Find where the given text appears and provide that cell's center as [X, Y] coordinate. 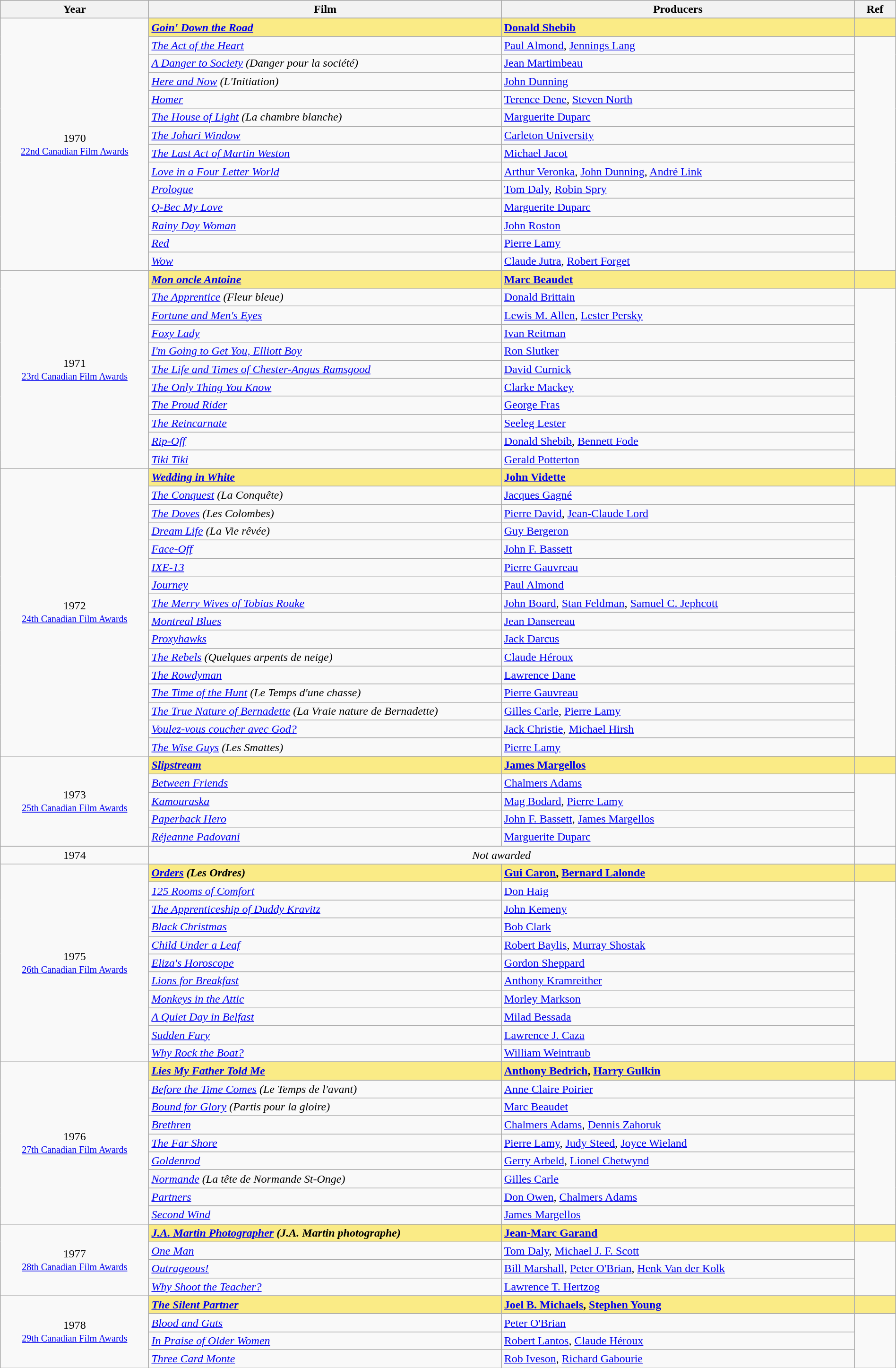
197022nd Canadian Film Awards [75, 145]
Donald Shebib, Bennett Fode [678, 441]
Pierre Lamy, Judy Steed, Joyce Wieland [678, 1143]
Rip-Off [325, 441]
Jean-Marc Garand [678, 1233]
Here and Now (L'Initiation) [325, 81]
Film [325, 9]
197123rd Canadian Film Awards [75, 370]
Gerald Potterton [678, 459]
The Only Thing You Know [325, 387]
Bound for Glory (Partis pour la gloire) [325, 1107]
Chalmers Adams [678, 783]
Gordon Sheppard [678, 963]
Jacques Gagné [678, 495]
John F. Bassett, James Margellos [678, 819]
Montreal Blues [325, 621]
Gerry Arbeld, Lionel Chetwynd [678, 1161]
Anthony Kramreither [678, 981]
Tiki Tiki [325, 459]
Paul Almond [678, 585]
197325th Canadian Film Awards [75, 801]
Don Owen, Chalmers Adams [678, 1197]
Gilles Carle, Pierre Lamy [678, 711]
Robert Lantos, Claude Héroux [678, 1341]
Face-Off [325, 549]
Don Haig [678, 891]
Foxy Lady [325, 333]
John Kemeny [678, 909]
Gilles Carle [678, 1179]
The House of Light (La chambre blanche) [325, 117]
Seeleg Lester [678, 423]
Tom Daly, Michael J. F. Scott [678, 1251]
The Time of the Hunt (Le Temps d'une chasse) [325, 693]
Jack Christie, Michael Hirsh [678, 729]
Year [75, 9]
A Danger to Society (Danger pour la société) [325, 63]
Anthony Bedrich, Harry Gulkin [678, 1071]
John Board, Stan Feldman, Samuel C. Jephcott [678, 603]
Ron Slutker [678, 351]
Partners [325, 1197]
Morley Markson [678, 999]
Ref [875, 9]
One Man [325, 1251]
Orders (Les Ordres) [325, 873]
Not awarded [502, 855]
Bob Clark [678, 927]
Outrageous! [325, 1269]
Love in a Four Letter World [325, 171]
Goin' Down the Road [325, 27]
William Weintraub [678, 1053]
Milad Bessada [678, 1017]
The Rowdyman [325, 675]
A Quiet Day in Belfast [325, 1017]
The Silent Partner [325, 1305]
Child Under a Leaf [325, 945]
Fortune and Men's Eyes [325, 315]
Anne Claire Poirier [678, 1089]
Terence Dene, Steven North [678, 99]
1974 [75, 855]
Clarke Mackey [678, 387]
Black Christmas [325, 927]
The Doves (Les Colombes) [325, 513]
The Far Shore [325, 1143]
Q-Bec My Love [325, 207]
The Merry Wives of Tobias Rouke [325, 603]
Second Wind [325, 1215]
John Vidette [678, 477]
Guy Bergeron [678, 531]
Three Card Monte [325, 1359]
Jack Darcus [678, 639]
John Dunning [678, 81]
Before the Time Comes (Le Temps de l'avant) [325, 1089]
Réjeanne Padovani [325, 837]
Arthur Veronka, John Dunning, André Link [678, 171]
Homer [325, 99]
Kamouraska [325, 801]
I'm Going to Get You, Elliott Boy [325, 351]
The Last Act of Martin Weston [325, 153]
Mon oncle Antoine [325, 279]
Carleton University [678, 135]
The Johari Window [325, 135]
Bill Marshall, Peter O'Brian, Henk Van der Kolk [678, 1269]
Monkeys in the Attic [325, 999]
Eliza's Horoscope [325, 963]
The True Nature of Bernadette (La Vraie nature de Bernadette) [325, 711]
Robert Baylis, Murray Shostak [678, 945]
Pierre David, Jean-Claude Lord [678, 513]
Lawrence T. Hertzog [678, 1287]
George Fras [678, 405]
Paperback Hero [325, 819]
Donald Shebib [678, 27]
Lewis M. Allen, Lester Persky [678, 315]
The Apprentice (Fleur bleue) [325, 297]
197829th Canadian Film Awards [75, 1332]
Why Rock the Boat? [325, 1053]
The Life and Times of Chester-Angus Ramsgood [325, 369]
IXE-13 [325, 567]
Red [325, 243]
Sudden Fury [325, 1035]
197728th Canadian Film Awards [75, 1260]
Lies My Father Told Me [325, 1071]
Goldenrod [325, 1161]
Mag Bodard, Pierre Lamy [678, 801]
Dream Life (La Vie rêvée) [325, 531]
Slipstream [325, 765]
Joel B. Michaels, Stephen Young [678, 1305]
Between Friends [325, 783]
Jean Martimbeau [678, 63]
Paul Almond, Jennings Lang [678, 45]
The Wise Guys (Les Smattes) [325, 747]
Producers [678, 9]
Rainy Day Woman [325, 225]
197224th Canadian Film Awards [75, 612]
Normande (La tête de Normande St-Onge) [325, 1179]
Donald Brittain [678, 297]
Prologue [325, 189]
Wow [325, 261]
Proxyhawks [325, 639]
Lions for Breakfast [325, 981]
197627th Canadian Film Awards [75, 1143]
Claude Héroux [678, 657]
Lawrence Dane [678, 675]
Journey [325, 585]
David Curnick [678, 369]
Claude Jutra, Robert Forget [678, 261]
Chalmers Adams, Dennis Zahoruk [678, 1125]
The Proud Rider [325, 405]
J.A. Martin Photographer (J.A. Martin photographe) [325, 1233]
The Rebels (Quelques arpents de neige) [325, 657]
Lawrence J. Caza [678, 1035]
In Praise of Older Women [325, 1341]
The Conquest (La Conquête) [325, 495]
Wedding in White [325, 477]
125 Rooms of Comfort [325, 891]
The Act of the Heart [325, 45]
Voulez-vous coucher avec God? [325, 729]
Why Shoot the Teacher? [325, 1287]
The Apprenticeship of Duddy Kravitz [325, 909]
Ivan Reitman [678, 333]
Rob Iveson, Richard Gabourie [678, 1359]
Brethren [325, 1125]
Jean Dansereau [678, 621]
Michael Jacot [678, 153]
197526th Canadian Film Awards [75, 963]
John F. Bassett [678, 549]
Tom Daly, Robin Spry [678, 189]
Blood and Guts [325, 1323]
John Roston [678, 225]
Peter O'Brian [678, 1323]
Gui Caron, Bernard Lalonde [678, 873]
The Reincarnate [325, 423]
